Identify which cell holds the provided text, then report its (X, Y) central coordinate. 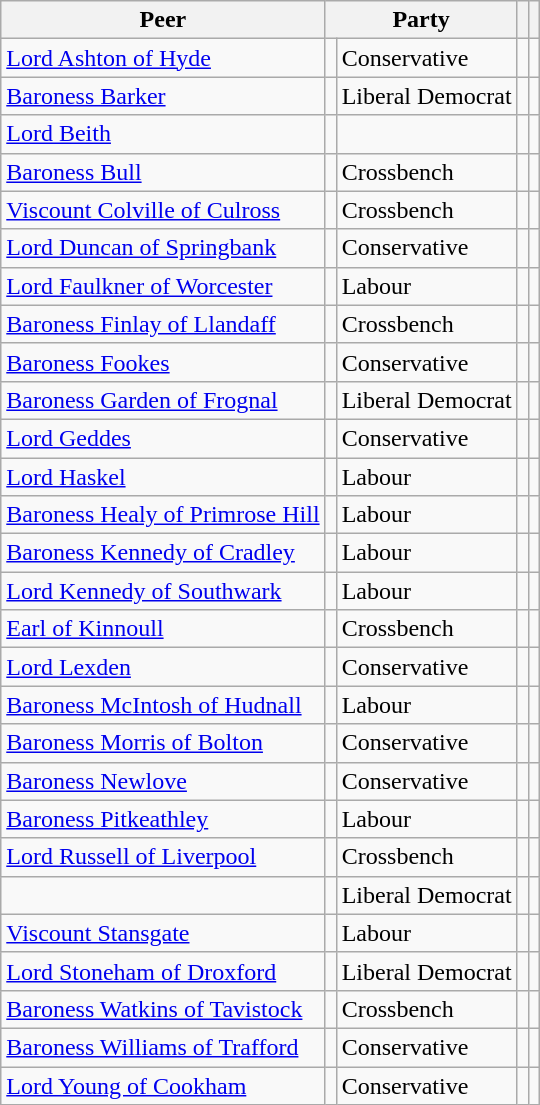
Baroness Finlay of Llandaff (163, 324)
Baroness Barker (163, 96)
Baroness Bull (163, 172)
Earl of Kinnoull (163, 629)
Baroness Fookes (163, 362)
Baroness Newlove (163, 781)
Lord Stoneham of Droxford (163, 971)
Lord Faulkner of Worcester (163, 286)
Baroness McIntosh of Hudnall (163, 705)
Baroness Healy of Primrose Hill (163, 515)
Baroness Williams of Trafford (163, 1047)
Viscount Colville of Culross (163, 210)
Party (421, 20)
Lord Kennedy of Southwark (163, 591)
Lord Beith (163, 134)
Lord Duncan of Springbank (163, 248)
Lord Russell of Liverpool (163, 857)
Peer (163, 20)
Viscount Stansgate (163, 933)
Lord Young of Cookham (163, 1085)
Baroness Morris of Bolton (163, 743)
Baroness Pitkeathley (163, 819)
Lord Ashton of Hyde (163, 58)
Baroness Watkins of Tavistock (163, 1009)
Lord Haskel (163, 477)
Lord Geddes (163, 438)
Baroness Kennedy of Cradley (163, 553)
Lord Lexden (163, 667)
Baroness Garden of Frognal (163, 400)
